Output the (X, Y) coordinate of the center of the cell containing the given text.  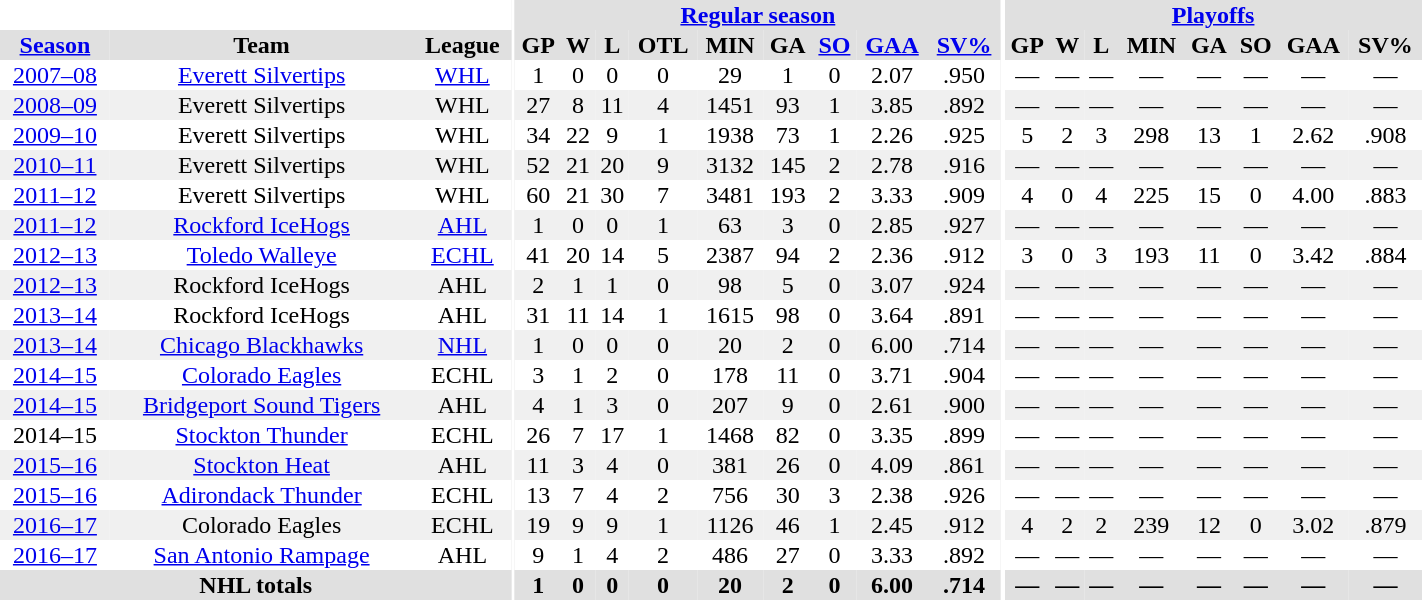
3132 (730, 165)
2.62 (1314, 135)
1451 (730, 105)
.899 (964, 435)
225 (1151, 195)
3.42 (1314, 255)
2.78 (892, 165)
4.00 (1314, 195)
298 (1151, 135)
.861 (964, 465)
94 (788, 255)
.891 (964, 315)
31 (538, 315)
1468 (730, 435)
Playoffs (1213, 15)
2008–09 (55, 105)
.879 (1386, 525)
San Antonio Rampage (262, 555)
381 (730, 465)
.950 (964, 75)
29 (730, 75)
63 (730, 225)
Season (55, 45)
Regular season (758, 15)
2010–11 (55, 165)
NHL totals (256, 585)
239 (1151, 525)
Team (262, 45)
41 (538, 255)
2.45 (892, 525)
League (462, 45)
15 (1208, 195)
3.02 (1314, 525)
178 (730, 375)
2007–08 (55, 75)
Toledo Walleye (262, 255)
60 (538, 195)
2387 (730, 255)
22 (578, 135)
.916 (964, 165)
3.71 (892, 375)
1615 (730, 315)
3.35 (892, 435)
2.07 (892, 75)
2.61 (892, 405)
Bridgeport Sound Tigers (262, 405)
207 (730, 405)
.924 (964, 285)
756 (730, 495)
486 (730, 555)
OTL (663, 45)
1126 (730, 525)
.884 (1386, 255)
.927 (964, 225)
4.09 (892, 465)
73 (788, 135)
.908 (1386, 135)
Adirondack Thunder (262, 495)
2.85 (892, 225)
Stockton Thunder (262, 435)
Stockton Heat (262, 465)
.926 (964, 495)
NHL (462, 345)
145 (788, 165)
2009–10 (55, 135)
3.64 (892, 315)
.925 (964, 135)
3481 (730, 195)
3.07 (892, 285)
.909 (964, 195)
2.38 (892, 495)
34 (538, 135)
46 (788, 525)
3.85 (892, 105)
93 (788, 105)
8 (578, 105)
.904 (964, 375)
2.26 (892, 135)
2.36 (892, 255)
12 (1208, 525)
17 (612, 435)
.900 (964, 405)
19 (538, 525)
52 (538, 165)
1938 (730, 135)
82 (788, 435)
.883 (1386, 195)
Chicago Blackhawks (262, 345)
